Determine the (X, Y) coordinate at the center of the cell enclosing the given text.  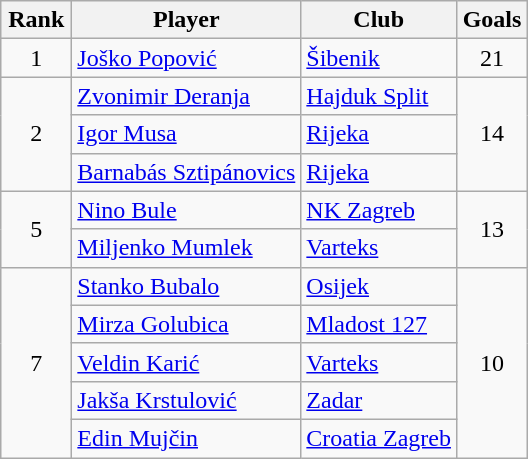
Igor Musa (186, 134)
Club (379, 20)
Edin Mujčin (186, 438)
7 (36, 362)
10 (492, 362)
Player (186, 20)
NK Zagreb (379, 210)
Stanko Bubalo (186, 286)
Mladost 127 (379, 324)
Goals (492, 20)
Barnabás Sztipánovics (186, 172)
Osijek (379, 286)
Joško Popović (186, 58)
Zvonimir Deranja (186, 96)
Croatia Zagreb (379, 438)
5 (36, 229)
14 (492, 134)
Rank (36, 20)
Hajduk Split (379, 96)
13 (492, 229)
2 (36, 134)
Veldin Karić (186, 362)
Miljenko Mumlek (186, 248)
1 (36, 58)
Zadar (379, 400)
21 (492, 58)
Mirza Golubica (186, 324)
Šibenik (379, 58)
Nino Bule (186, 210)
Jakša Krstulović (186, 400)
